Find where the given text appears and provide that cell's center as (x, y) coordinate. 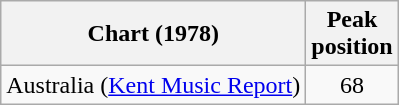
68 (352, 85)
Peakposition (352, 34)
Chart (1978) (154, 34)
Australia (Kent Music Report) (154, 85)
